Find where the given text appears and provide that cell's center as (x, y) coordinate. 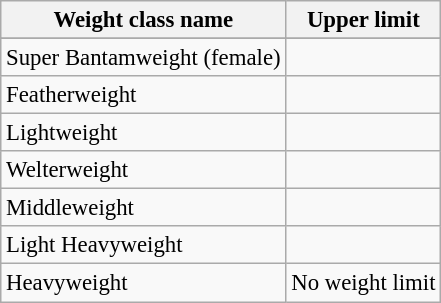
Super Bantamweight (female) (144, 58)
Upper limit (364, 20)
Featherweight (144, 95)
Middleweight (144, 208)
No weight limit (364, 283)
Welterweight (144, 170)
Lightweight (144, 133)
Light Heavyweight (144, 245)
Weight class name (144, 20)
Heavyweight (144, 283)
